For the text-containing cell, return its midpoint in (x, y) coordinate format. 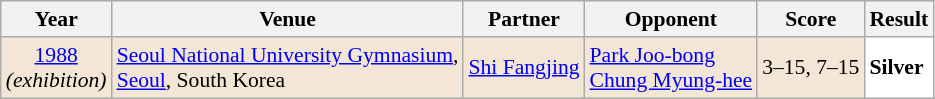
3–15, 7–15 (810, 68)
Result (898, 19)
1988(exhibition) (56, 68)
Venue (288, 19)
Score (810, 19)
Opponent (672, 19)
Silver (898, 68)
Seoul National University Gymnasium,Seoul, South Korea (288, 68)
Park Joo-bong Chung Myung-hee (672, 68)
Year (56, 19)
Shi Fangjing (524, 68)
Partner (524, 19)
